Search for the cell housing the specified text and yield its (X, Y) center coordinate. 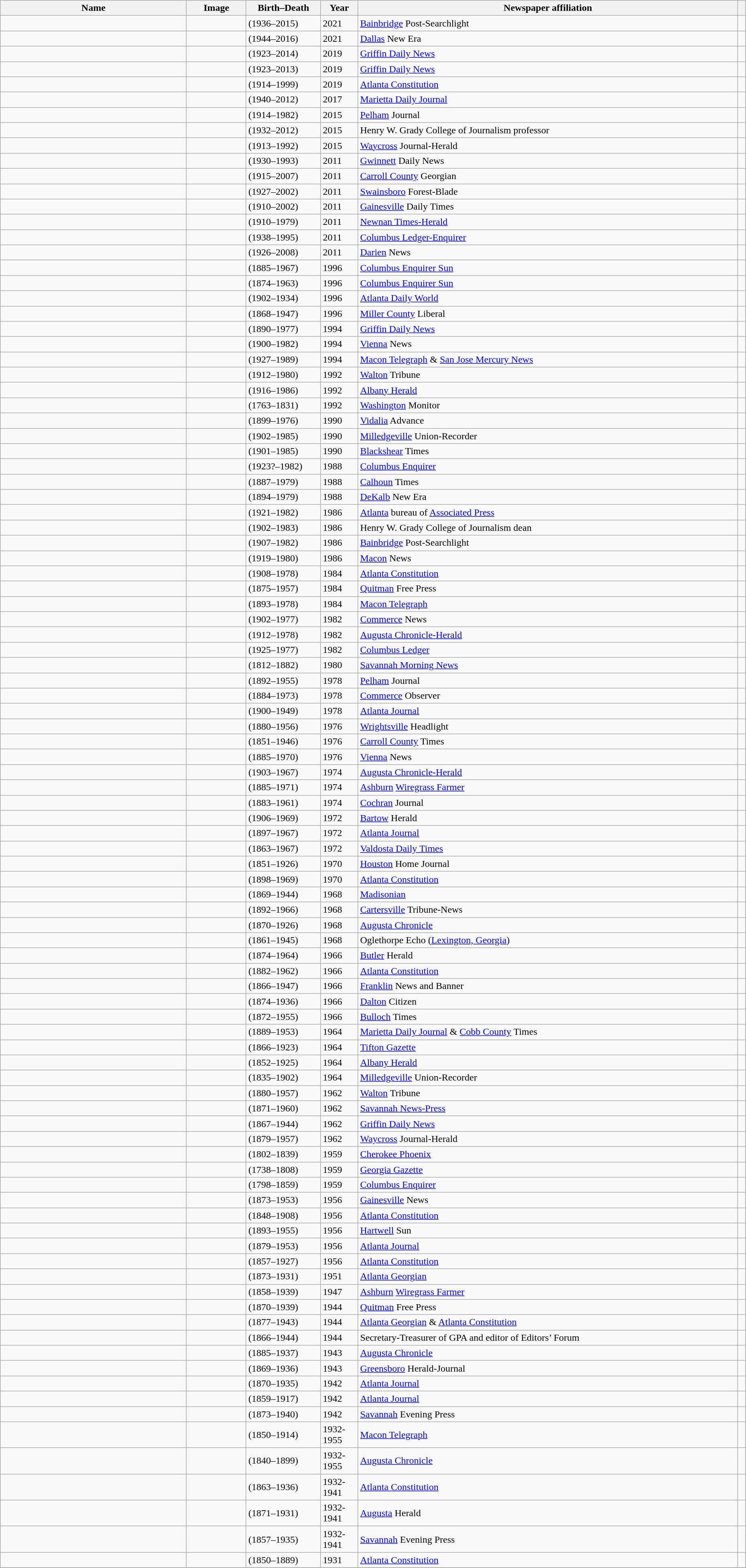
(1870–1935) (283, 1383)
(1902–1977) (283, 619)
(1870–1926) (283, 925)
(1863–1967) (283, 848)
(1880–1956) (283, 726)
Greensboro Herald-Journal (548, 1368)
1947 (339, 1292)
(1738–1808) (283, 1170)
(1916–1986) (283, 390)
Columbus Ledger (548, 650)
Henry W. Grady College of Journalism professor (548, 130)
Cochran Journal (548, 803)
Augusta Herald (548, 1513)
(1879–1957) (283, 1139)
Birth–Death (283, 8)
(1927–1989) (283, 359)
(1902–1985) (283, 436)
(1802–1839) (283, 1154)
1951 (339, 1276)
(1915–2007) (283, 176)
(1850–1889) (283, 1560)
Carroll County Times (548, 742)
Savannah News-Press (548, 1108)
Washington Monitor (548, 405)
Macon Telegraph & San Jose Mercury News (548, 359)
(1910–2002) (283, 207)
Hartwell Sun (548, 1231)
Marietta Daily Journal & Cobb County Times (548, 1032)
(1870–1939) (283, 1307)
(1883–1961) (283, 803)
(1871–1960) (283, 1108)
Carroll County Georgian (548, 176)
Savannah Morning News (548, 665)
(1866–1947) (283, 986)
(1871–1931) (283, 1513)
(1887–1979) (283, 482)
(1908–1978) (283, 573)
(1897–1967) (283, 833)
Madisonian (548, 894)
Bartow Herald (548, 818)
(1848–1908) (283, 1215)
Darien News (548, 253)
(1913–1992) (283, 145)
(1903–1967) (283, 772)
(1868–1947) (283, 314)
Atlanta bureau of Associated Press (548, 512)
1980 (339, 665)
(1884–1973) (283, 696)
(1861–1945) (283, 940)
Image (217, 8)
(1877–1943) (283, 1322)
(1835–1902) (283, 1078)
(1923–2013) (283, 69)
(1927–2002) (283, 192)
(1919–1980) (283, 558)
Georgia Gazette (548, 1170)
Dalton Citizen (548, 1001)
(1906–1969) (283, 818)
Atlanta Georgian (548, 1276)
(1901–1985) (283, 451)
Newspaper affiliation (548, 8)
(1874–1963) (283, 283)
(1936–2015) (283, 23)
Franklin News and Banner (548, 986)
(1880–1957) (283, 1093)
(1910–1979) (283, 222)
Gainesville News (548, 1200)
(1885–1970) (283, 757)
(1902–1934) (283, 298)
Houston Home Journal (548, 864)
(1863–1936) (283, 1487)
(1867–1944) (283, 1123)
(1859–1917) (283, 1399)
Miller County Liberal (548, 314)
Vidalia Advance (548, 420)
Name (94, 8)
(1914–1982) (283, 115)
Newnan Times-Herald (548, 222)
(1866–1923) (283, 1047)
(1892–1955) (283, 681)
(1851–1946) (283, 742)
(1840–1899) (283, 1461)
Cherokee Phoenix (548, 1154)
(1873–1940) (283, 1414)
(1872–1955) (283, 1017)
(1898–1969) (283, 879)
(1921–1982) (283, 512)
Secretary-Treasurer of GPA and editor of Editors’ Forum (548, 1338)
(1885–1937) (283, 1353)
(1812–1882) (283, 665)
Atlanta Daily World (548, 298)
(1879–1953) (283, 1246)
(1930–1993) (283, 161)
(1882–1962) (283, 971)
(1894–1979) (283, 497)
Marietta Daily Journal (548, 100)
(1850–1914) (283, 1435)
Atlanta Georgian & Atlanta Constitution (548, 1322)
(1866–1944) (283, 1338)
Cartersville Tribune-News (548, 909)
(1912–1980) (283, 375)
Wrightsville Headlight (548, 726)
(1907–1982) (283, 543)
(1890–1977) (283, 329)
Macon News (548, 558)
(1858–1939) (283, 1292)
(1900–1949) (283, 711)
(1944–2016) (283, 39)
(1902–1983) (283, 528)
(1875–1957) (283, 589)
Commerce Observer (548, 696)
(1892–1966) (283, 909)
Oglethorpe Echo (Lexington, Georgia) (548, 940)
(1798–1859) (283, 1185)
(1893–1955) (283, 1231)
Columbus Ledger-Enquirer (548, 237)
(1857–1927) (283, 1261)
(1857–1935) (283, 1539)
Commerce News (548, 619)
(1914–1999) (283, 84)
(1873–1953) (283, 1200)
(1900–1982) (283, 344)
(1889–1953) (283, 1032)
(1938–1995) (283, 237)
(1885–1971) (283, 787)
Valdosta Daily Times (548, 848)
(1885–1967) (283, 268)
(1923–2014) (283, 54)
2017 (339, 100)
(1873–1931) (283, 1276)
(1925–1977) (283, 650)
Swainsboro Forest-Blade (548, 192)
Blackshear Times (548, 451)
(1932–2012) (283, 130)
DeKalb New Era (548, 497)
Gainesville Daily Times (548, 207)
Calhoun Times (548, 482)
(1893–1978) (283, 604)
(1869–1936) (283, 1368)
Dallas New Era (548, 39)
Tifton Gazette (548, 1047)
(1852–1925) (283, 1062)
Gwinnett Daily News (548, 161)
Bulloch Times (548, 1017)
(1899–1976) (283, 420)
(1923?–1982) (283, 467)
Henry W. Grady College of Journalism dean (548, 528)
1931 (339, 1560)
(1940–2012) (283, 100)
Butler Herald (548, 956)
(1869–1944) (283, 894)
(1851–1926) (283, 864)
Year (339, 8)
(1912–1978) (283, 634)
(1874–1936) (283, 1001)
(1763–1831) (283, 405)
(1874–1964) (283, 956)
(1926–2008) (283, 253)
